Output the [X, Y] coordinate of the center of the cell containing the given text.  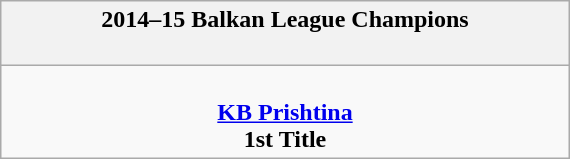
2014–15 Balkan League Champions [284, 34]
KB Prishtina1st Title [284, 112]
